Search for the cell housing the specified text and yield its (X, Y) center coordinate. 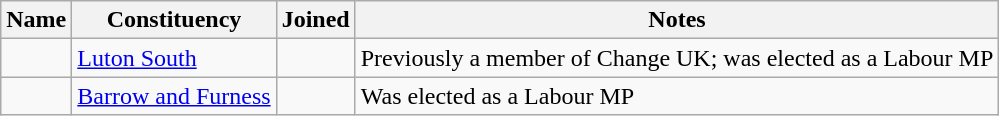
Previously a member of Change UK; was elected as a Labour MP (677, 58)
Notes (677, 20)
Joined (316, 20)
Constituency (174, 20)
Name (36, 20)
Was elected as a Labour MP (677, 96)
Barrow and Furness (174, 96)
Luton South (174, 58)
